Scan for the cell matching the given text and deliver its [x, y] coordinate at center. 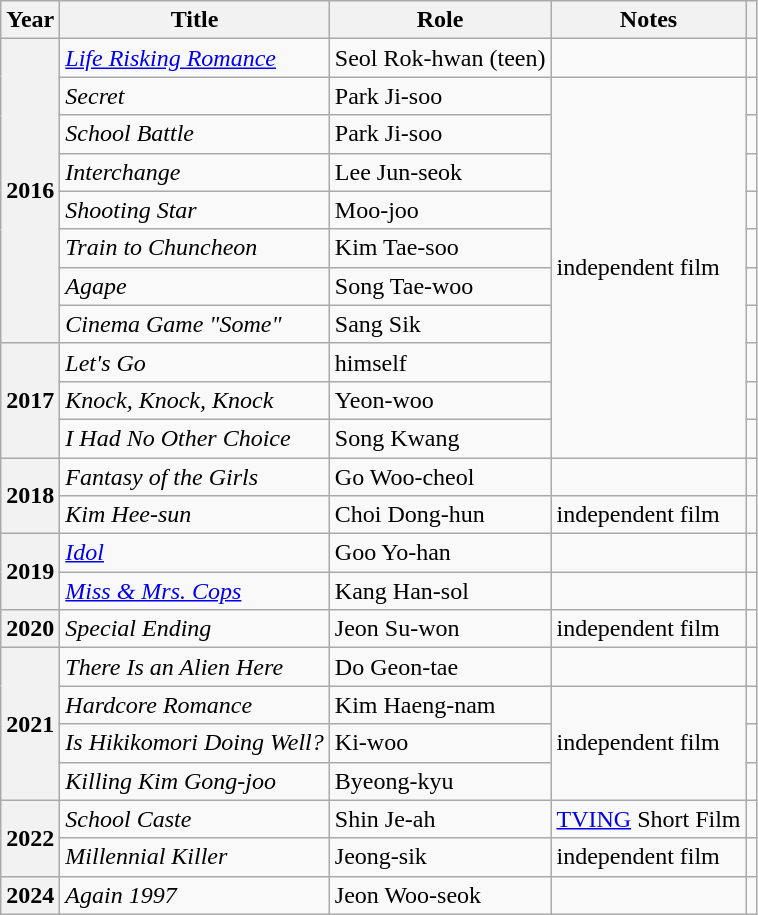
Go Woo-cheol [440, 477]
School Battle [194, 134]
Yeon-woo [440, 400]
Seol Rok-hwan (teen) [440, 58]
Jeon Woo-seok [440, 895]
Killing Kim Gong-joo [194, 781]
Goo Yo-han [440, 553]
Cinema Game "Some" [194, 324]
Idol [194, 553]
Choi Dong-hun [440, 515]
2017 [30, 400]
Moo-joo [440, 210]
Ki-woo [440, 743]
Special Ending [194, 629]
There Is an Alien Here [194, 667]
Secret [194, 96]
Notes [648, 20]
2018 [30, 496]
2022 [30, 838]
Is Hikikomori Doing Well? [194, 743]
Millennial Killer [194, 857]
School Caste [194, 819]
Sang Sik [440, 324]
Kim Hee-sun [194, 515]
2024 [30, 895]
Shin Je-ah [440, 819]
Jeon Su-won [440, 629]
Role [440, 20]
Again 1997 [194, 895]
Let's Go [194, 362]
Agape [194, 286]
Train to Chuncheon [194, 248]
TVING Short Film [648, 819]
Byeong-kyu [440, 781]
Year [30, 20]
Life Risking Romance [194, 58]
Kang Han-sol [440, 591]
2020 [30, 629]
2019 [30, 572]
Fantasy of the Girls [194, 477]
Song Tae-woo [440, 286]
Kim Haeng-nam [440, 705]
himself [440, 362]
2021 [30, 724]
Interchange [194, 172]
Do Geon-tae [440, 667]
Knock, Knock, Knock [194, 400]
Miss & Mrs. Cops [194, 591]
Lee Jun-seok [440, 172]
Song Kwang [440, 438]
Hardcore Romance [194, 705]
Jeong-sik [440, 857]
Title [194, 20]
Shooting Star [194, 210]
I Had No Other Choice [194, 438]
2016 [30, 191]
Kim Tae-soo [440, 248]
